Extract the (x, y) coordinate from the center of the cell holding the provided text.  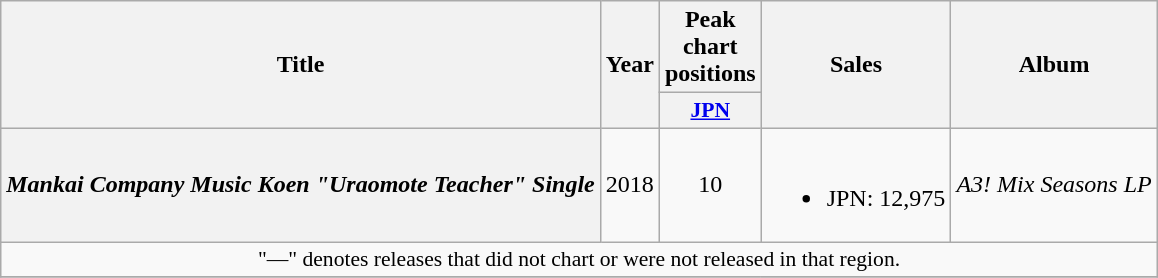
Mankai Company Music Koen "Uraomote Teacher" Single (301, 184)
JPN (710, 111)
Sales (856, 65)
Title (301, 65)
Peak chart positions (710, 47)
2018 (630, 184)
Year (630, 65)
Album (1054, 65)
A3! Mix Seasons LP (1054, 184)
JPN: 12,975 (856, 184)
"—" denotes releases that did not chart or were not released in that region. (579, 260)
10 (710, 184)
